For the text-containing cell, return its midpoint in (x, y) coordinate format. 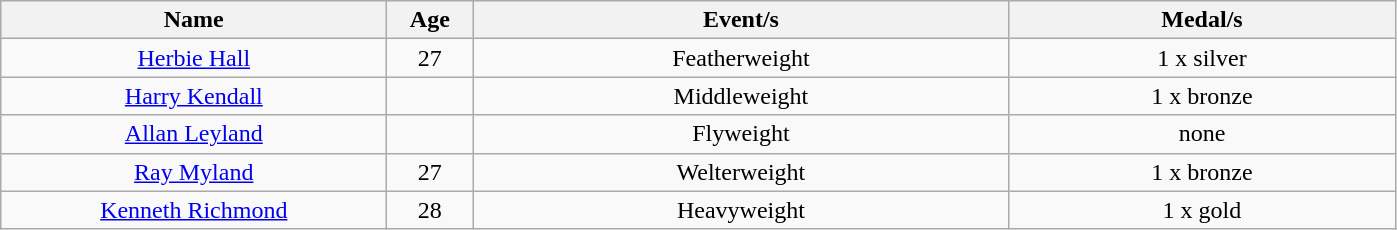
Age (430, 20)
Flyweight (741, 134)
Ray Myland (194, 172)
Harry Kendall (194, 96)
Featherweight (741, 58)
Middleweight (741, 96)
Name (194, 20)
1 x silver (1202, 58)
Welterweight (741, 172)
Herbie Hall (194, 58)
Event/s (741, 20)
28 (430, 210)
Allan Leyland (194, 134)
Medal/s (1202, 20)
Kenneth Richmond (194, 210)
Heavyweight (741, 210)
1 x gold (1202, 210)
none (1202, 134)
